Identify which cell holds the provided text, then report its (x, y) central coordinate. 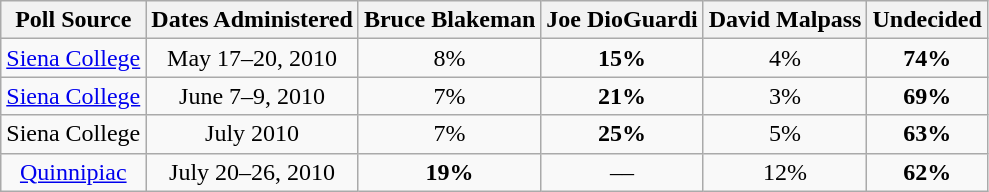
July 20–26, 2010 (252, 172)
3% (785, 96)
25% (622, 134)
July 2010 (252, 134)
May 17–20, 2010 (252, 58)
8% (449, 58)
Dates Administered (252, 20)
Bruce Blakeman (449, 20)
Poll Source (74, 20)
21% (622, 96)
63% (927, 134)
Joe DioGuardi (622, 20)
June 7–9, 2010 (252, 96)
19% (449, 172)
74% (927, 58)
5% (785, 134)
12% (785, 172)
Quinnipiac (74, 172)
Undecided (927, 20)
–– (622, 172)
15% (622, 58)
69% (927, 96)
62% (927, 172)
David Malpass (785, 20)
4% (785, 58)
